Identify which cell holds the provided text, then report its (x, y) central coordinate. 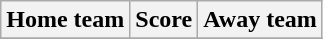
Away team (260, 20)
Score (164, 20)
Home team (66, 20)
